Output the (x, y) coordinate of the center of the cell containing the given text.  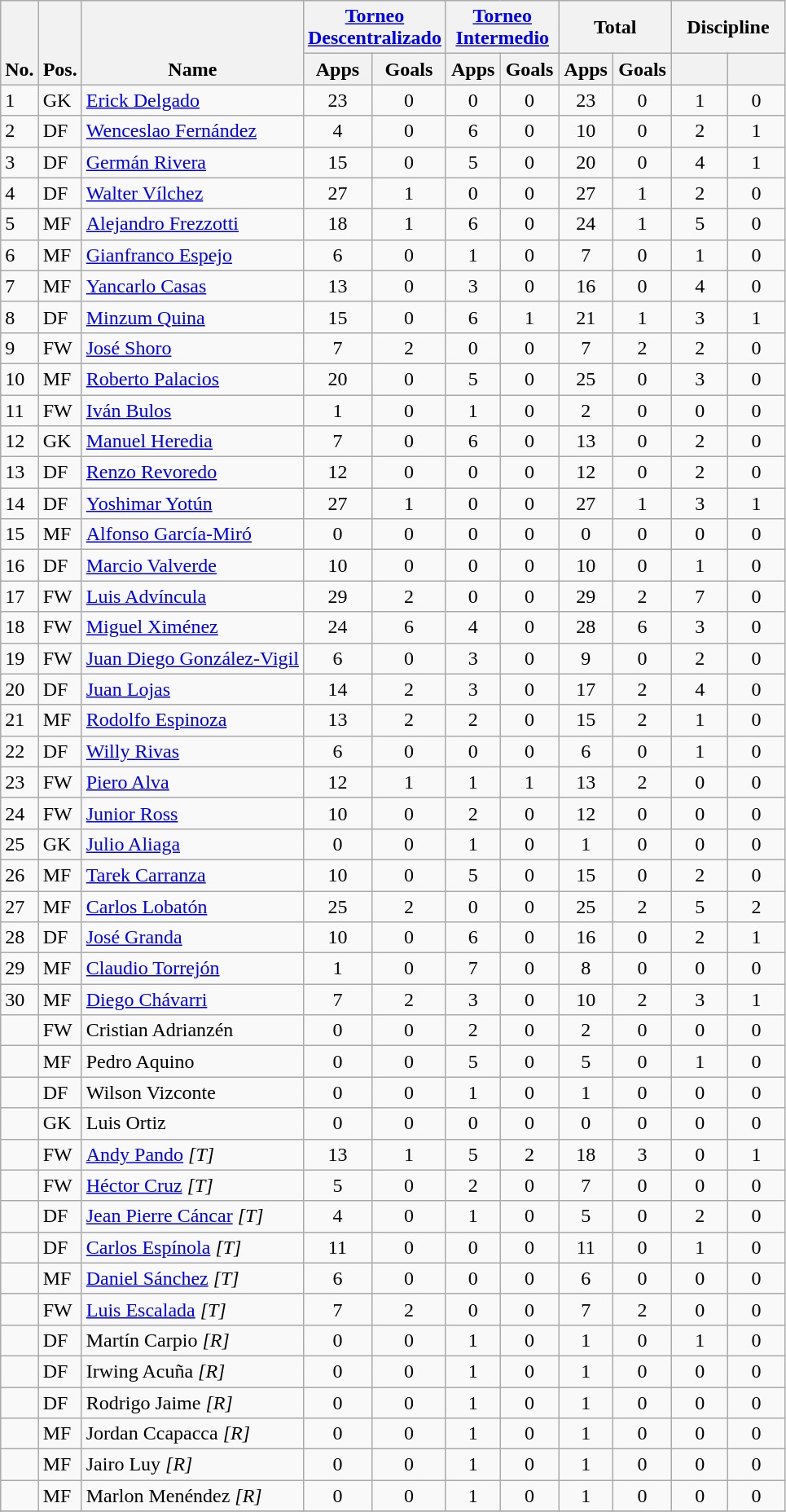
Rodolfo Espinoza (192, 720)
19 (20, 658)
José Shoro (192, 348)
Juan Diego González-Vigil (192, 658)
No. (20, 42)
Discipline (728, 28)
Alfonso García-Miró (192, 534)
Yoshimar Yotún (192, 503)
Claudio Torrejón (192, 969)
26 (20, 875)
Irwing Acuña [R] (192, 1371)
Iván Bulos (192, 410)
Martín Carpio [R] (192, 1340)
Manuel Heredia (192, 442)
Total (616, 28)
Carlos Lobatón (192, 907)
Wenceslao Fernández (192, 131)
Daniel Sánchez [T] (192, 1278)
30 (20, 1000)
Jean Pierre Cáncar [T] (192, 1216)
Julio Aliaga (192, 844)
Pedro Aquino (192, 1061)
Roberto Palacios (192, 379)
Marlon Menéndez [R] (192, 1496)
22 (20, 751)
José Granda (192, 938)
Jordan Ccapacca [R] (192, 1434)
Rodrigo Jaime [R] (192, 1402)
Diego Chávarri (192, 1000)
Yancarlo Casas (192, 286)
Luis Ortiz (192, 1123)
Piero Alva (192, 782)
Alejandro Frezzotti (192, 224)
Andy Pando [T] (192, 1154)
Luis Escalada [T] (192, 1309)
Minzum Quina (192, 317)
Torneo Intermedio (502, 28)
Héctor Cruz [T] (192, 1185)
Erick Delgado (192, 100)
Renzo Revoredo (192, 472)
Luis Advíncula (192, 596)
Juan Lojas (192, 689)
Tarek Carranza (192, 875)
Cristian Adrianzén (192, 1031)
Gianfranco Espejo (192, 255)
Walter Vílchez (192, 193)
Name (192, 42)
Carlos Espínola [T] (192, 1247)
Jairo Luy [R] (192, 1465)
Marcio Valverde (192, 565)
Junior Ross (192, 813)
Miguel Ximénez (192, 627)
Pos. (60, 42)
Torneo Descentralizado (375, 28)
Wilson Vizconte (192, 1092)
Willy Rivas (192, 751)
Germán Rivera (192, 162)
